Extract the [X, Y] coordinate from the center of the cell holding the provided text.  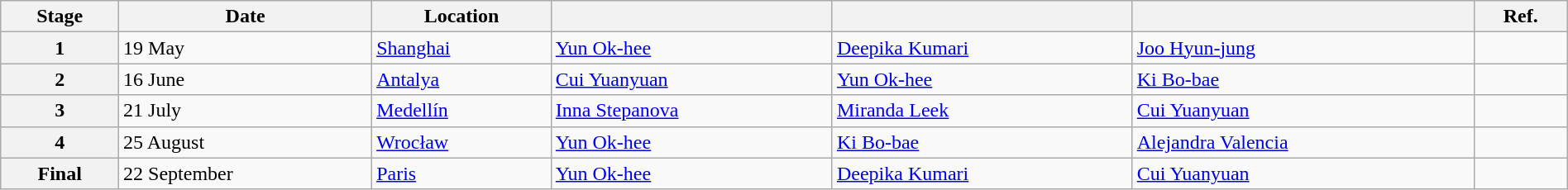
Paris [461, 173]
19 May [246, 48]
16 June [246, 79]
Stage [60, 17]
1 [60, 48]
Final [60, 173]
21 July [246, 111]
22 September [246, 173]
Ref. [1520, 17]
3 [60, 111]
2 [60, 79]
Antalya [461, 79]
25 August [246, 142]
Joo Hyun-jung [1303, 48]
Wrocław [461, 142]
Location [461, 17]
Shanghai [461, 48]
4 [60, 142]
Medellín [461, 111]
Inna Stepanova [691, 111]
Date [246, 17]
Miranda Leek [982, 111]
Alejandra Valencia [1303, 142]
